Output the [x, y] coordinate of the center of the cell containing the given text.  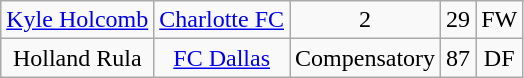
2 [366, 20]
Charlotte FC [222, 20]
DF [500, 58]
29 [458, 20]
87 [458, 58]
Kyle Holcomb [78, 20]
Holland Rula [78, 58]
Compensatory [366, 58]
FW [500, 20]
FC Dallas [222, 58]
